Find where the given text appears and provide that cell's center as (X, Y) coordinate. 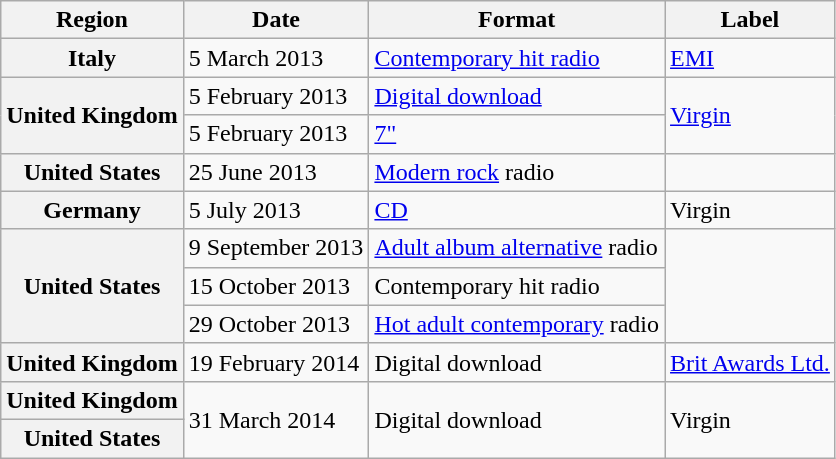
Label (750, 20)
9 September 2013 (276, 248)
25 June 2013 (276, 172)
15 October 2013 (276, 286)
5 July 2013 (276, 210)
Format (517, 20)
Adult album alternative radio (517, 248)
7" (517, 134)
CD (517, 210)
31 March 2014 (276, 419)
Hot adult contemporary radio (517, 324)
19 February 2014 (276, 362)
Brit Awards Ltd. (750, 362)
Italy (92, 58)
EMI (750, 58)
Date (276, 20)
29 October 2013 (276, 324)
Germany (92, 210)
5 March 2013 (276, 58)
Region (92, 20)
Modern rock radio (517, 172)
